Return the [x, y] coordinate for the center point of the cell that contains the specified text.  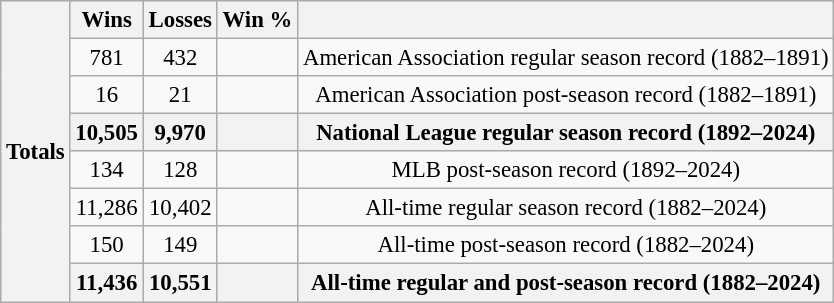
9,970 [180, 133]
Losses [180, 20]
Win % [257, 20]
American Association post-season record (1882–1891) [566, 95]
10,505 [106, 133]
National League regular season record (1892–2024) [566, 133]
Wins [106, 20]
American Association regular season record (1882–1891) [566, 58]
781 [106, 58]
134 [106, 170]
All-time regular and post-season record (1882–2024) [566, 283]
128 [180, 170]
10,551 [180, 283]
11,436 [106, 283]
Totals [36, 152]
21 [180, 95]
10,402 [180, 208]
16 [106, 95]
All-time post-season record (1882–2024) [566, 245]
150 [106, 245]
MLB post-season record (1892–2024) [566, 170]
All-time regular season record (1882–2024) [566, 208]
11,286 [106, 208]
149 [180, 245]
432 [180, 58]
